Provide the [X, Y] coordinate of the cell's center where the given text is located.  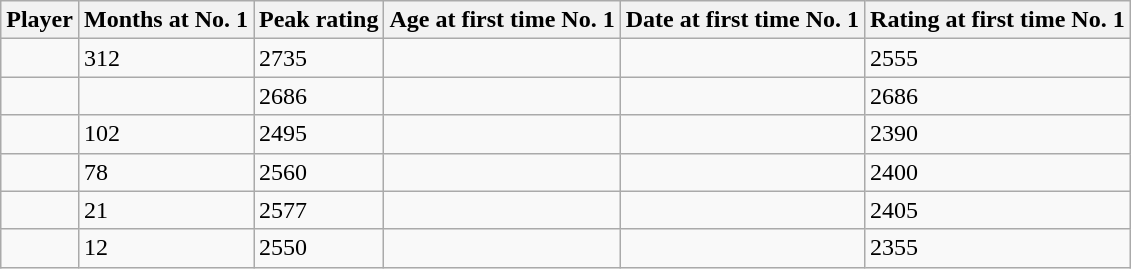
2555 [998, 58]
78 [166, 172]
2355 [998, 248]
Player [40, 20]
2390 [998, 134]
2400 [998, 172]
12 [166, 248]
2495 [319, 134]
Months at No. 1 [166, 20]
Rating at first time No. 1 [998, 20]
Peak rating [319, 20]
312 [166, 58]
Date at first time No. 1 [742, 20]
2735 [319, 58]
2560 [319, 172]
102 [166, 134]
21 [166, 210]
Age at first time No. 1 [502, 20]
2550 [319, 248]
2405 [998, 210]
2577 [319, 210]
